Search for the cell housing the specified text and yield its [X, Y] center coordinate. 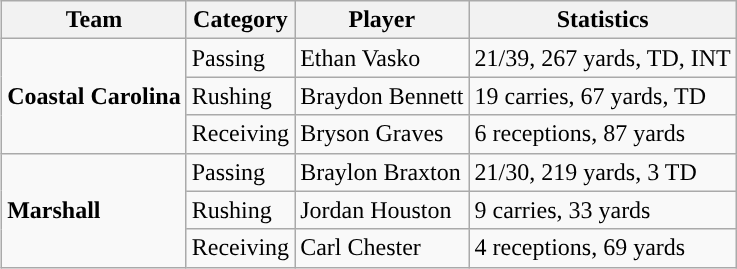
Team [94, 20]
21/39, 267 yards, TD, INT [602, 58]
Braylon Braxton [382, 172]
6 receptions, 87 yards [602, 134]
Braydon Bennett [382, 96]
Statistics [602, 20]
Jordan Houston [382, 210]
Coastal Carolina [94, 96]
Category [240, 20]
Ethan Vasko [382, 58]
Bryson Graves [382, 134]
4 receptions, 69 yards [602, 248]
21/30, 219 yards, 3 TD [602, 172]
9 carries, 33 yards [602, 210]
19 carries, 67 yards, TD [602, 96]
Player [382, 20]
Carl Chester [382, 248]
Marshall [94, 210]
